Scan for the cell matching the given text and deliver its (X, Y) coordinate at center. 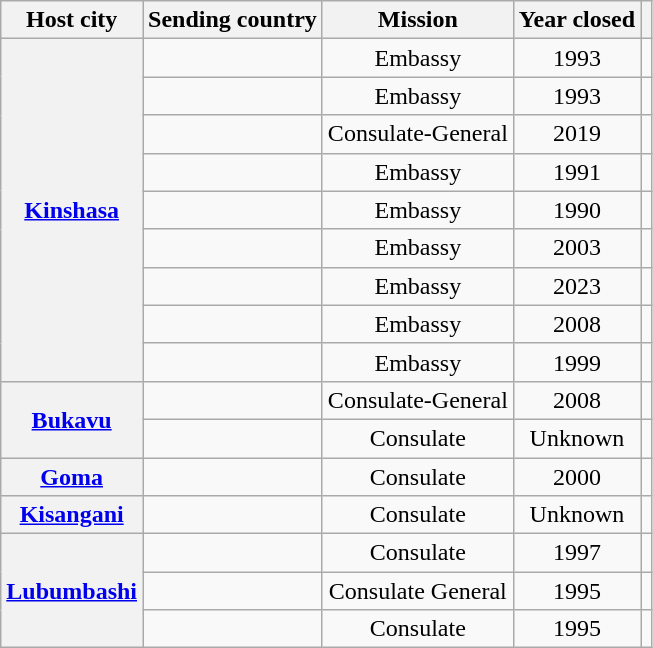
2019 (576, 134)
Host city (72, 20)
2023 (576, 286)
1999 (576, 362)
Lubumbashi (72, 591)
Kinshasa (72, 210)
2000 (576, 477)
Consulate General (418, 591)
Goma (72, 477)
Mission (418, 20)
1997 (576, 553)
1990 (576, 210)
2003 (576, 248)
Kisangani (72, 515)
Year closed (576, 20)
Bukavu (72, 419)
Sending country (233, 20)
1991 (576, 172)
